Determine the (X, Y) coordinate at the center of the cell enclosing the given text.  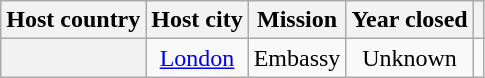
Mission (297, 20)
London (197, 58)
Host city (197, 20)
Host country (74, 20)
Year closed (410, 20)
Embassy (297, 58)
Unknown (410, 58)
